Extract the (x, y) coordinate from the center of the cell holding the provided text.  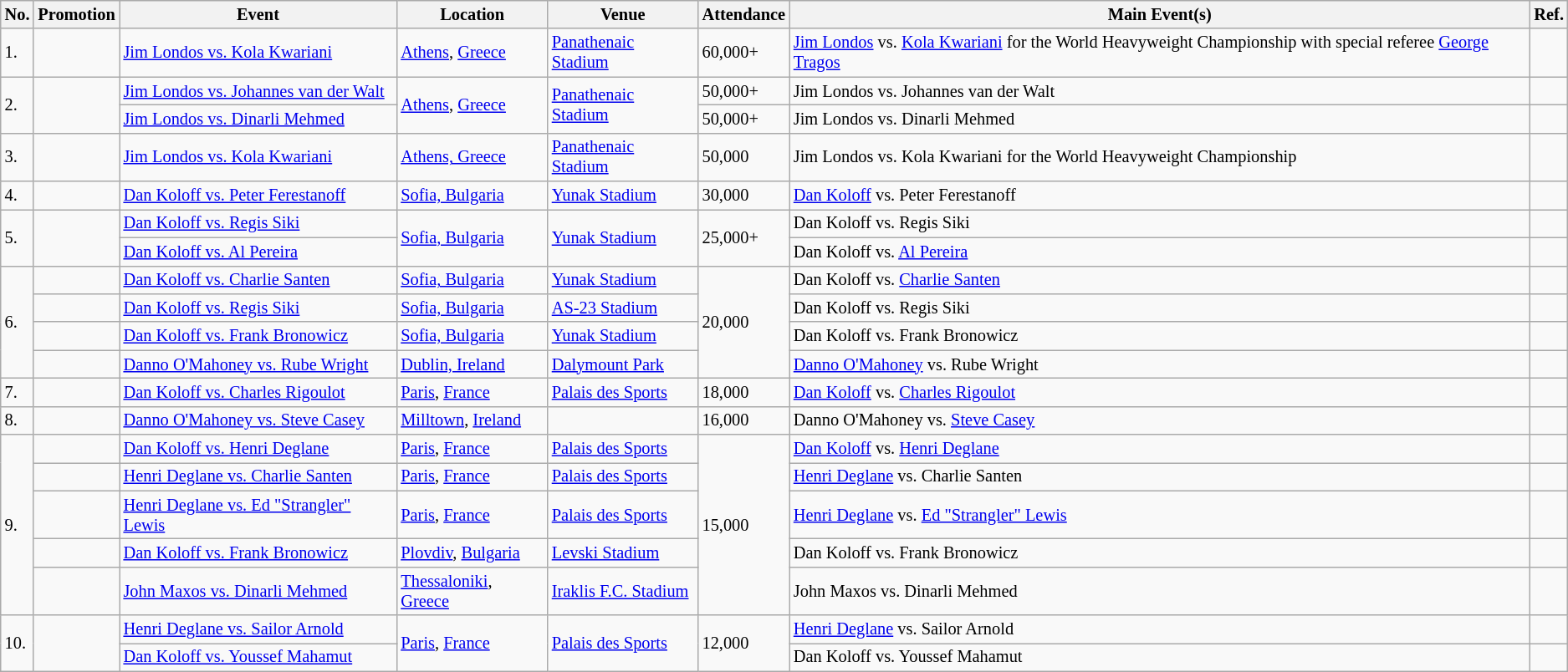
7. (18, 392)
Levski Stadium (623, 552)
Main Event(s) (1160, 14)
Dalymount Park (623, 364)
12,000 (744, 644)
30,000 (744, 196)
Jim Londos vs. Kola Kwariani for the World Heavyweight Championship with special referee George Tragos (1160, 53)
Plovdiv, Bulgaria (472, 552)
60,000+ (744, 53)
25,000+ (744, 237)
No. (18, 14)
Promotion (76, 14)
1. (18, 53)
Milltown, Ireland (472, 420)
Iraklis F.C. Stadium (623, 591)
Location (472, 14)
8. (18, 420)
20,000 (744, 323)
AS-23 Stadium (623, 308)
16,000 (744, 420)
2. (18, 105)
Attendance (744, 14)
Venue (623, 14)
Jim Londos vs. Kola Kwariani for the World Heavyweight Championship (1160, 157)
18,000 (744, 392)
Event (258, 14)
15,000 (744, 525)
10. (18, 644)
Dublin, Ireland (472, 364)
3. (18, 157)
9. (18, 525)
Ref. (1549, 14)
Thessaloniki, Greece (472, 591)
6. (18, 323)
4. (18, 196)
50,000 (744, 157)
5. (18, 237)
